Provide the [x, y] coordinate of the cell's center where the given text is located.  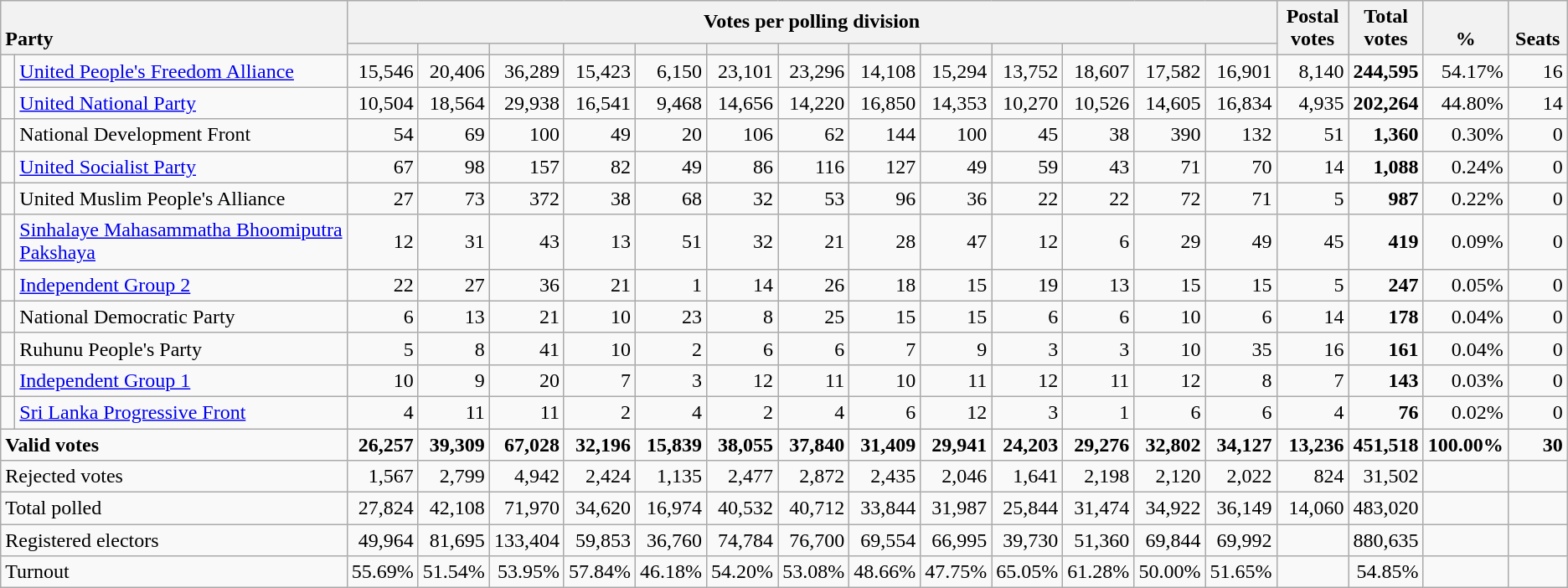
United People's Freedom Alliance [181, 71]
202,264 [1385, 103]
14,108 [885, 71]
31,502 [1385, 477]
14,220 [814, 103]
66,995 [957, 540]
Ruhunu People's Party [181, 348]
36,760 [672, 540]
2,046 [957, 477]
49,964 [382, 540]
55.69% [382, 572]
73 [454, 199]
61.28% [1099, 572]
451,518 [1385, 445]
53.08% [814, 572]
15,423 [600, 71]
86 [742, 167]
4,935 [1313, 103]
% [1466, 28]
54 [382, 135]
27,824 [382, 508]
0.24% [1466, 167]
69,554 [885, 540]
38,055 [742, 445]
390 [1169, 135]
68 [672, 199]
1,088 [1385, 167]
36,149 [1241, 508]
133,404 [526, 540]
33,844 [885, 508]
25,844 [1027, 508]
48.66% [885, 572]
62 [814, 135]
71,970 [526, 508]
72 [1169, 199]
46.18% [672, 572]
51.54% [454, 572]
Total votes [1385, 28]
Total polled [174, 508]
419 [1385, 241]
0.22% [1466, 199]
18,607 [1099, 71]
25 [814, 317]
Independent Group 1 [181, 380]
96 [885, 199]
37,840 [814, 445]
14,060 [1313, 508]
29,941 [957, 445]
4,942 [526, 477]
Seats [1538, 28]
16,834 [1241, 103]
United National Party [181, 103]
47 [957, 241]
39,309 [454, 445]
23,101 [742, 71]
32,802 [1169, 445]
2,477 [742, 477]
National Development Front [181, 135]
2,424 [600, 477]
67,028 [526, 445]
39,730 [1027, 540]
54.20% [742, 572]
40,712 [814, 508]
987 [1385, 199]
Party [174, 28]
29,276 [1099, 445]
13,752 [1027, 71]
82 [600, 167]
23,296 [814, 71]
16,901 [1241, 71]
34,922 [1169, 508]
116 [814, 167]
19 [1027, 285]
Sri Lanka Progressive Front [181, 412]
880,635 [1385, 540]
0.30% [1466, 135]
69,992 [1241, 540]
0.09% [1466, 241]
2,022 [1241, 477]
59 [1027, 167]
32,196 [600, 445]
8,140 [1313, 71]
United Muslim People's Alliance [181, 199]
6,150 [672, 71]
29,938 [526, 103]
15,294 [957, 71]
106 [742, 135]
35 [1241, 348]
31 [454, 241]
244,595 [1385, 71]
53 [814, 199]
76,700 [814, 540]
16,850 [885, 103]
15,839 [672, 445]
Sinhalaye Mahasammatha Bhoomiputra Pakshaya [181, 241]
2,799 [454, 477]
1,135 [672, 477]
372 [526, 199]
Postalvotes [1313, 28]
41 [526, 348]
National Democratic Party [181, 317]
824 [1313, 477]
26,257 [382, 445]
132 [1241, 135]
36,289 [526, 71]
2,120 [1169, 477]
Independent Group 2 [181, 285]
47.75% [957, 572]
15,546 [382, 71]
51,360 [1099, 540]
30 [1538, 445]
65.05% [1027, 572]
31,409 [885, 445]
67 [382, 167]
9,468 [672, 103]
14,656 [742, 103]
31,474 [1099, 508]
0.05% [1466, 285]
2,435 [885, 477]
81,695 [454, 540]
247 [1385, 285]
United Socialist Party [181, 167]
143 [1385, 380]
20,406 [454, 71]
14,605 [1169, 103]
28 [885, 241]
54.85% [1385, 572]
0.03% [1466, 380]
26 [814, 285]
34,620 [600, 508]
76 [1385, 412]
24,203 [1027, 445]
69,844 [1169, 540]
44.80% [1466, 103]
10,504 [382, 103]
16,974 [672, 508]
14,353 [957, 103]
53.95% [526, 572]
29 [1169, 241]
1,567 [382, 477]
Turnout [174, 572]
10,526 [1099, 103]
42,108 [454, 508]
54.17% [1466, 71]
Votes per polling division [812, 22]
50.00% [1169, 572]
59,853 [600, 540]
2,872 [814, 477]
483,020 [1385, 508]
157 [526, 167]
144 [885, 135]
70 [1241, 167]
178 [1385, 317]
16,541 [600, 103]
57.84% [600, 572]
161 [1385, 348]
34,127 [1241, 445]
Valid votes [174, 445]
17,582 [1169, 71]
23 [672, 317]
127 [885, 167]
13,236 [1313, 445]
1,641 [1027, 477]
2,198 [1099, 477]
10,270 [1027, 103]
Registered electors [174, 540]
31,987 [957, 508]
1,360 [1385, 135]
98 [454, 167]
18 [885, 285]
51.65% [1241, 572]
0.02% [1466, 412]
69 [454, 135]
40,532 [742, 508]
100.00% [1466, 445]
74,784 [742, 540]
Rejected votes [174, 477]
18,564 [454, 103]
